Find where the given text appears and provide that cell's center as [X, Y] coordinate. 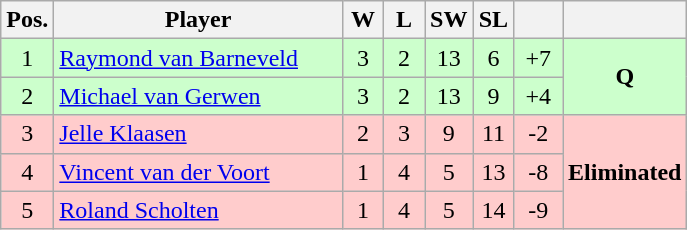
11 [494, 134]
+7 [538, 58]
+4 [538, 96]
14 [494, 210]
Eliminated [625, 172]
L [404, 20]
Player [198, 20]
W [362, 20]
-2 [538, 134]
-8 [538, 172]
-9 [538, 210]
Vincent van der Voort [198, 172]
SL [494, 20]
Pos. [28, 20]
Jelle Klaasen [198, 134]
Raymond van Barneveld [198, 58]
Roland Scholten [198, 210]
Q [625, 77]
6 [494, 58]
Michael van Gerwen [198, 96]
SW [448, 20]
